Search for the cell housing the specified text and yield its (X, Y) center coordinate. 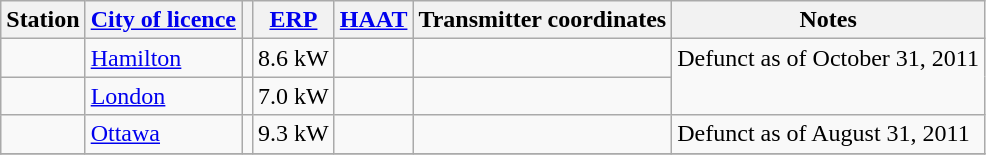
Station (43, 20)
Defunct as of August 31, 2011 (828, 134)
London (163, 96)
Notes (828, 20)
City of licence (163, 20)
8.6 kW (294, 58)
Transmitter coordinates (542, 20)
Ottawa (163, 134)
Hamilton (163, 58)
Defunct as of October 31, 2011 (828, 77)
ERP (294, 20)
HAAT (374, 20)
7.0 kW (294, 96)
9.3 kW (294, 134)
